Scan for the cell matching the given text and deliver its [x, y] coordinate at center. 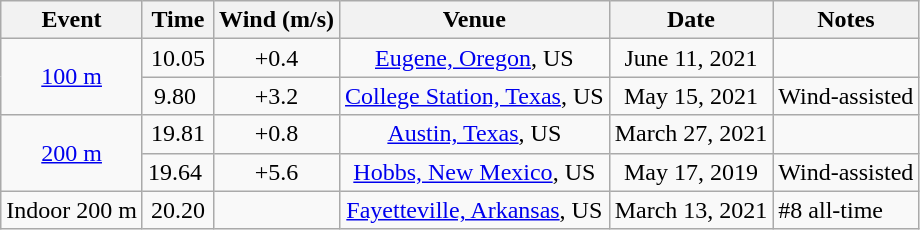
+3.2 [277, 96]
Fayetteville, Arkansas, US [475, 210]
100 m [72, 77]
March 27, 2021 [691, 134]
+0.4 [277, 58]
March 13, 2021 [691, 210]
Wind (m/s) [277, 20]
Date [691, 20]
20.20 [178, 210]
#8 all-time [846, 210]
+0.8 [277, 134]
Event [72, 20]
200 m [72, 153]
+5.6 [277, 172]
May 15, 2021 [691, 96]
June 11, 2021 [691, 58]
Time [178, 20]
Austin, Texas, US [475, 134]
19.81 [178, 134]
10.05 [178, 58]
Notes [846, 20]
9.80 [178, 96]
May 17, 2019 [691, 172]
College Station, Texas, US [475, 96]
Indoor 200 m [72, 210]
Hobbs, New Mexico, US [475, 172]
Venue [475, 20]
Eugene, Oregon, US [475, 58]
19.64 [178, 172]
